Identify which cell holds the provided text, then report its [x, y] central coordinate. 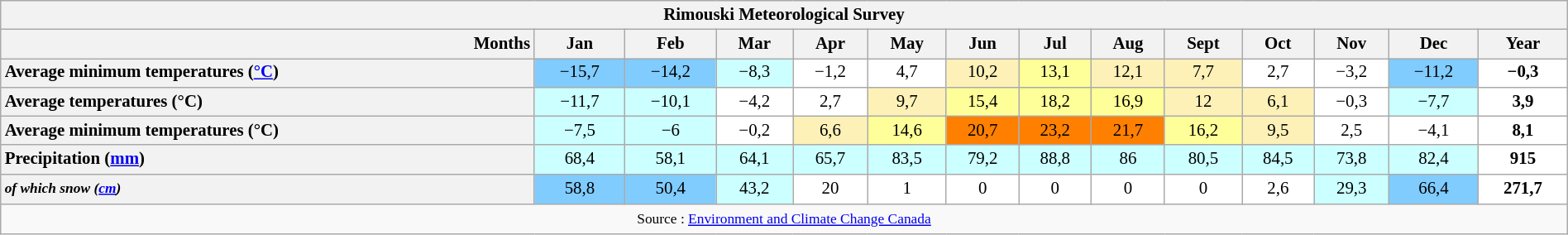
64,1 [754, 159]
Months [268, 45]
73,8 [1351, 159]
82,4 [1433, 159]
915 [1523, 159]
−7,5 [580, 131]
16,9 [1128, 101]
−3,2 [1351, 73]
6,1 [1279, 101]
84,5 [1279, 159]
Rimouski Meteorological Survey [784, 15]
83,5 [906, 159]
50,4 [671, 189]
Feb [671, 45]
18,2 [1055, 101]
65,7 [830, 159]
16,2 [1202, 131]
2,5 [1351, 131]
Jun [982, 45]
43,2 [754, 189]
6,6 [830, 131]
−8,3 [754, 73]
−7,7 [1433, 101]
12,1 [1128, 73]
68,4 [580, 159]
271,7 [1523, 189]
−11,2 [1433, 73]
66,4 [1433, 189]
May [906, 45]
Mar [754, 45]
58,1 [671, 159]
Nov [1351, 45]
Precipitation (mm) [268, 159]
Jan [580, 45]
of which snow (cm) [268, 189]
1 [906, 189]
88,8 [1055, 159]
20,7 [982, 131]
29,3 [1351, 189]
12 [1202, 101]
20 [830, 189]
Sept [1202, 45]
8,1 [1523, 131]
−10,1 [671, 101]
Aug [1128, 45]
79,2 [982, 159]
−15,7 [580, 73]
7,7 [1202, 73]
Source : Environment and Climate Change Canada [784, 218]
−1,2 [830, 73]
9,7 [906, 101]
14,6 [906, 131]
Year [1523, 45]
−4,2 [754, 101]
80,5 [1202, 159]
2,6 [1279, 189]
9,5 [1279, 131]
Jul [1055, 45]
Apr [830, 45]
3,9 [1523, 101]
13,1 [1055, 73]
15,4 [982, 101]
Oct [1279, 45]
86 [1128, 159]
−6 [671, 131]
−14,2 [671, 73]
−11,7 [580, 101]
Dec [1433, 45]
−0,2 [754, 131]
4,7 [906, 73]
Average temperatures (°C) [268, 101]
23,2 [1055, 131]
10,2 [982, 73]
58,8 [580, 189]
21,7 [1128, 131]
−4,1 [1433, 131]
